Extract the (X, Y) coordinate from the center of the cell holding the provided text.  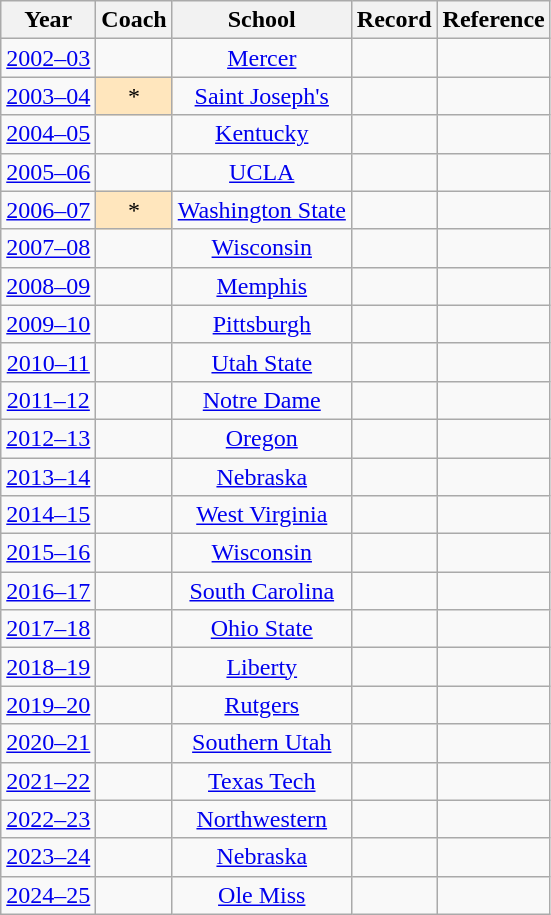
Pittsburgh (262, 324)
Texas Tech (262, 781)
2016–17 (48, 591)
2014–15 (48, 515)
Kentucky (262, 134)
2003–04 (48, 96)
Saint Joseph's (262, 96)
Ohio State (262, 629)
2007–08 (48, 248)
2021–22 (48, 781)
2022–23 (48, 819)
2012–13 (48, 438)
2002–03 (48, 58)
2019–20 (48, 705)
Reference (494, 20)
Washington State (262, 210)
Ole Miss (262, 895)
School (262, 20)
2015–16 (48, 553)
Mercer (262, 58)
2010–11 (48, 362)
Oregon (262, 438)
Record (394, 20)
Liberty (262, 667)
Northwestern (262, 819)
2018–19 (48, 667)
South Carolina (262, 591)
Notre Dame (262, 400)
2017–18 (48, 629)
2005–06 (48, 172)
UCLA (262, 172)
2013–14 (48, 477)
Southern Utah (262, 743)
2008–09 (48, 286)
2009–10 (48, 324)
2024–25 (48, 895)
Coach (134, 20)
Memphis (262, 286)
Utah State (262, 362)
Rutgers (262, 705)
2023–24 (48, 857)
2006–07 (48, 210)
West Virginia (262, 515)
Year (48, 20)
2011–12 (48, 400)
2004–05 (48, 134)
2020–21 (48, 743)
